Identify which cell holds the provided text, then report its (X, Y) central coordinate. 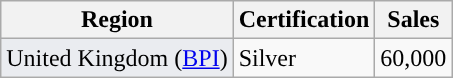
United Kingdom (BPI) (117, 58)
Certification (304, 20)
Sales (414, 20)
60,000 (414, 58)
Region (117, 20)
Silver (304, 58)
